Identify which cell holds the provided text, then report its (x, y) central coordinate. 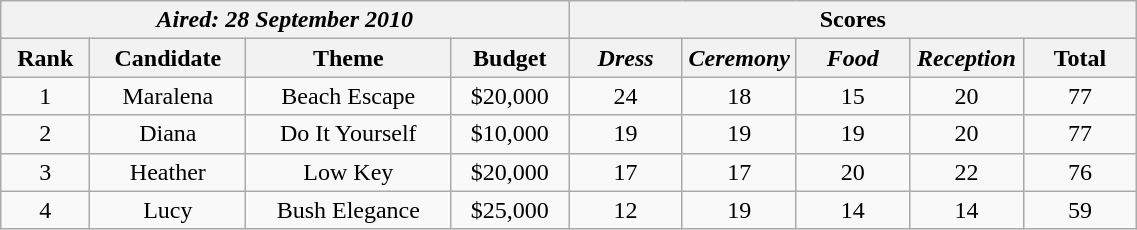
Maralena (168, 96)
18 (739, 96)
Lucy (168, 210)
$10,000 (510, 134)
2 (46, 134)
4 (46, 210)
Dress (626, 58)
Beach Escape (348, 96)
22 (967, 172)
Scores (853, 20)
$25,000 (510, 210)
Candidate (168, 58)
Reception (967, 58)
1 (46, 96)
Theme (348, 58)
Rank (46, 58)
Do It Yourself (348, 134)
Aired: 28 September 2010 (285, 20)
Diana (168, 134)
Bush Elegance (348, 210)
3 (46, 172)
12 (626, 210)
Total (1080, 58)
76 (1080, 172)
15 (853, 96)
Ceremony (739, 58)
Heather (168, 172)
24 (626, 96)
Budget (510, 58)
59 (1080, 210)
Low Key (348, 172)
Food (853, 58)
